Return the (X, Y) coordinate for the center point of the cell that contains the specified text.  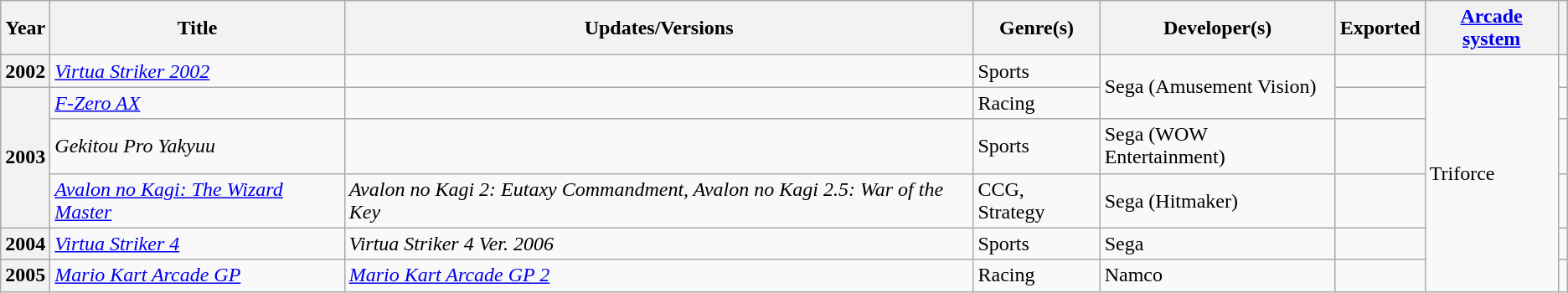
Mario Kart Arcade GP (198, 275)
Sega (WOW Entertainment) (1218, 146)
Avalon no Kagi 2: Eutaxy Commandment, Avalon no Kagi 2.5: War of the Key (658, 201)
Arcade system (1491, 28)
2002 (25, 71)
Title (198, 28)
Exported (1380, 28)
2005 (25, 275)
Sega (1218, 244)
Updates/Versions (658, 28)
Gekitou Pro Yakyuu (198, 146)
Virtua Striker 4 (198, 244)
Sega (Amusement Vision) (1218, 87)
2004 (25, 244)
Namco (1218, 275)
Developer(s) (1218, 28)
F-Zero AX (198, 103)
Virtua Striker 2002 (198, 71)
2003 (25, 157)
CCG, Strategy (1037, 201)
Genre(s) (1037, 28)
Mario Kart Arcade GP 2 (658, 275)
Virtua Striker 4 Ver. 2006 (658, 244)
Sega (Hitmaker) (1218, 201)
Avalon no Kagi: The Wizard Master (198, 201)
Triforce (1491, 173)
Year (25, 28)
